Determine the [x, y] coordinate at the center of the cell enclosing the given text.  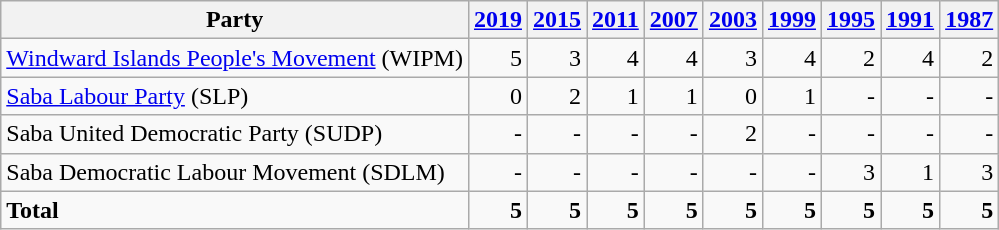
Saba Labour Party (SLP) [235, 96]
1987 [970, 20]
Windward Islands People's Movement (WIPM) [235, 58]
2011 [616, 20]
Saba United Democratic Party (SUDP) [235, 134]
Total [235, 210]
2015 [558, 20]
1991 [910, 20]
2019 [498, 20]
Party [235, 20]
1999 [792, 20]
Saba Democratic Labour Movement (SDLM) [235, 172]
2007 [674, 20]
1995 [852, 20]
2003 [732, 20]
